Locate the cell with the specified text and output its [X, Y] center coordinate. 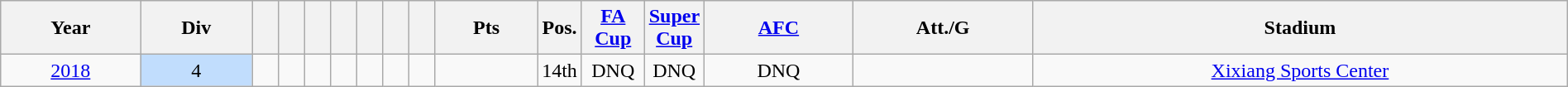
FA Cup [613, 28]
AFC [779, 28]
Att./G [943, 28]
2018 [71, 70]
Pts [486, 28]
Stadium [1300, 28]
Year [71, 28]
Xixiang Sports Center [1300, 70]
14th [560, 70]
Super Cup [674, 28]
Pos. [560, 28]
4 [197, 70]
Div [197, 28]
